Determine the (X, Y) coordinate at the center of the cell enclosing the given text.  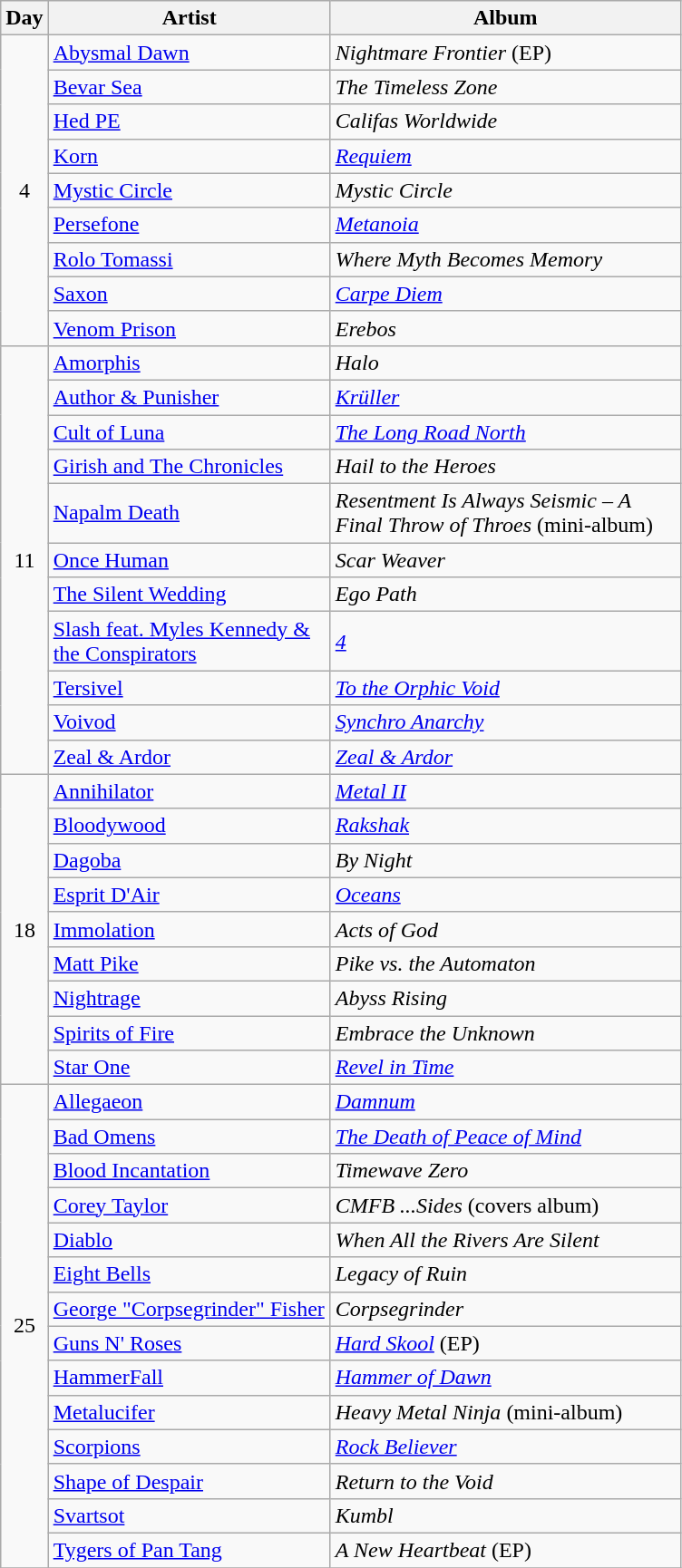
Where Myth Becomes Memory (505, 259)
Bloodywood (189, 826)
Diablo (189, 1240)
Day (24, 18)
The Silent Wedding (189, 595)
Ego Path (505, 595)
Eight Bells (189, 1274)
Annihilator (189, 791)
11 (24, 560)
Pike vs. the Automaton (505, 963)
Metanoia (505, 225)
By Night (505, 860)
Rolo Tomassi (189, 259)
Bad Omens (189, 1137)
Legacy of Ruin (505, 1274)
Cult of Luna (189, 432)
Hard Skool (EP) (505, 1343)
Synchro Anarchy (505, 722)
Heavy Metal Ninja (mini-album) (505, 1412)
Abysmal Dawn (189, 53)
Scar Weaver (505, 560)
Corey Taylor (189, 1205)
Abyss Rising (505, 998)
Guns N' Roses (189, 1343)
To the Orphic Void (505, 688)
HammerFall (189, 1378)
Album (505, 18)
Voivod (189, 722)
Matt Pike (189, 963)
Halo (505, 363)
Corpsegrinder (505, 1309)
Timewave Zero (505, 1171)
18 (24, 930)
Return to the Void (505, 1481)
Spirits of Fire (189, 1032)
Author & Punisher (189, 397)
Shape of Despair (189, 1481)
Resentment Is Always Seismic – A Final Throw of Throes (mini-album) (505, 513)
Amorphis (189, 363)
Rakshak (505, 826)
Artist (189, 18)
When All the Rivers Are Silent (505, 1240)
Carpe Diem (505, 294)
Esprit D'Air (189, 895)
Tersivel (189, 688)
Metal II (505, 791)
Metalucifer (189, 1412)
Slash feat. Myles Kennedy & the Conspirators (189, 642)
Tygers of Pan Tang (189, 1550)
25 (24, 1327)
CMFB ...Sides (covers album) (505, 1205)
The Timeless Zone (505, 87)
Blood Incantation (189, 1171)
Svartsot (189, 1515)
Persefone (189, 225)
Acts of God (505, 929)
Hed PE (189, 121)
Kumbl (505, 1515)
Venom Prison (189, 328)
Califas Worldwide (505, 121)
Bevar Sea (189, 87)
Embrace the Unknown (505, 1032)
Allegaeon (189, 1102)
The Long Road North (505, 432)
Krüller (505, 397)
Hammer of Dawn (505, 1378)
Nightrage (189, 998)
Star One (189, 1068)
Once Human (189, 560)
Scorpions (189, 1447)
Hail to the Heroes (505, 467)
Immolation (189, 929)
Rock Believer (505, 1447)
Napalm Death (189, 513)
Revel in Time (505, 1068)
Saxon (189, 294)
Erebos (505, 328)
Damnum (505, 1102)
Dagoba (189, 860)
Nightmare Frontier (EP) (505, 53)
The Death of Peace of Mind (505, 1137)
A New Heartbeat (EP) (505, 1550)
Korn (189, 156)
George "Corpsegrinder" Fisher (189, 1309)
Oceans (505, 895)
Girish and The Chronicles (189, 467)
Requiem (505, 156)
